Output the [x, y] coordinate of the center of the cell containing the given text.  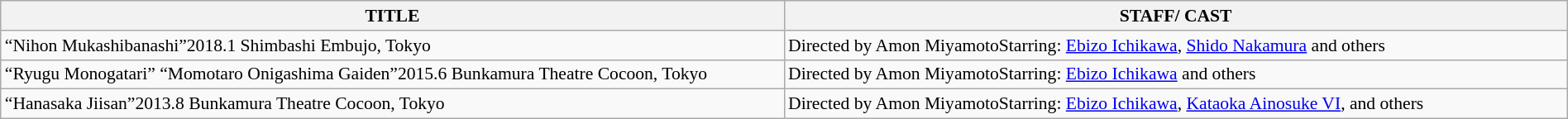
Directed by Amon MiyamotoStarring: Ebizo Ichikawa, Shido Nakamura and others [1176, 45]
Directed by Amon MiyamotoStarring: Ebizo Ichikawa and others [1176, 74]
“Ryugu Monogatari” “Momotaro Onigashima Gaiden”2015.6 Bunkamura Theatre Cocoon, Tokyo [392, 74]
“Nihon Mukashibanashi”2018.1 Shimbashi Embujo, Tokyo [392, 45]
“Hanasaka Jiisan”2013.8 Bunkamura Theatre Cocoon, Tokyo [392, 104]
STAFF/ CAST [1176, 16]
Directed by Amon MiyamotoStarring: Ebizo Ichikawa, Kataoka Ainosuke VI, and others [1176, 104]
TITLE [392, 16]
